Capture the cell that displays the provided text and extract its (X, Y) central coordinate. 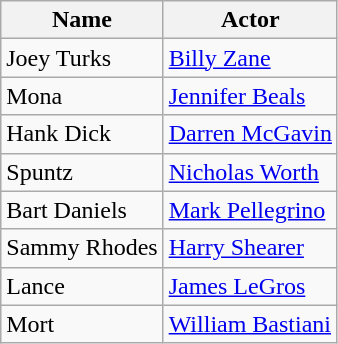
Mona (82, 96)
William Bastiani (250, 324)
Hank Dick (82, 134)
Actor (250, 20)
Sammy Rhodes (82, 248)
Billy Zane (250, 58)
James LeGros (250, 286)
Mark Pellegrino (250, 210)
Spuntz (82, 172)
Nicholas Worth (250, 172)
Lance (82, 286)
Darren McGavin (250, 134)
Mort (82, 324)
Bart Daniels (82, 210)
Joey Turks (82, 58)
Harry Shearer (250, 248)
Jennifer Beals (250, 96)
Name (82, 20)
